Locate the cell with the specified text and output its [x, y] center coordinate. 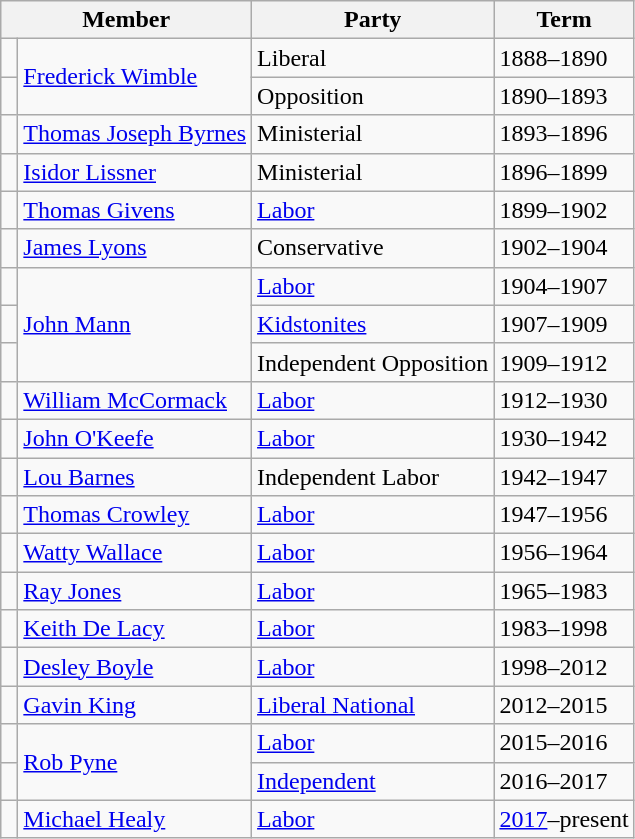
Desley Boyle [135, 667]
1888–1890 [564, 58]
Lou Barnes [135, 477]
William McCormack [135, 400]
Keith De Lacy [135, 629]
1896–1899 [564, 172]
Independent Opposition [373, 362]
1902–1904 [564, 248]
2016–2017 [564, 781]
Watty Wallace [135, 553]
Ray Jones [135, 591]
Frederick Wimble [135, 77]
2015–2016 [564, 743]
1907–1909 [564, 324]
Term [564, 20]
1998–2012 [564, 667]
Thomas Crowley [135, 515]
Conservative [373, 248]
1899–1902 [564, 210]
Rob Pyne [135, 762]
2017–present [564, 819]
James Lyons [135, 248]
1912–1930 [564, 400]
Thomas Joseph Byrnes [135, 134]
Opposition [373, 96]
1965–1983 [564, 591]
1930–1942 [564, 438]
Michael Healy [135, 819]
Isidor Lissner [135, 172]
1942–1947 [564, 477]
1893–1896 [564, 134]
Independent Labor [373, 477]
1956–1964 [564, 553]
Kidstonites [373, 324]
1909–1912 [564, 362]
1904–1907 [564, 286]
Liberal [373, 58]
John Mann [135, 324]
1947–1956 [564, 515]
Gavin King [135, 705]
1890–1893 [564, 96]
2012–2015 [564, 705]
Party [373, 20]
Thomas Givens [135, 210]
John O'Keefe [135, 438]
Independent [373, 781]
1983–1998 [564, 629]
Liberal National [373, 705]
Member [126, 20]
